Capture the cell that displays the provided text and extract its (X, Y) central coordinate. 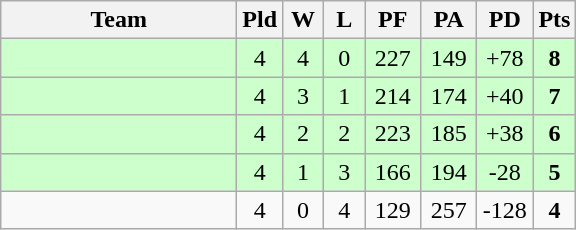
6 (554, 134)
L (344, 20)
+78 (505, 58)
214 (393, 96)
PA (449, 20)
Team (119, 20)
Pts (554, 20)
194 (449, 172)
185 (449, 134)
174 (449, 96)
-128 (505, 210)
227 (393, 58)
+40 (505, 96)
8 (554, 58)
129 (393, 210)
W (304, 20)
PD (505, 20)
257 (449, 210)
PF (393, 20)
+38 (505, 134)
223 (393, 134)
149 (449, 58)
7 (554, 96)
5 (554, 172)
Pld (260, 20)
-28 (505, 172)
166 (393, 172)
